For the text-containing cell, return its midpoint in (x, y) coordinate format. 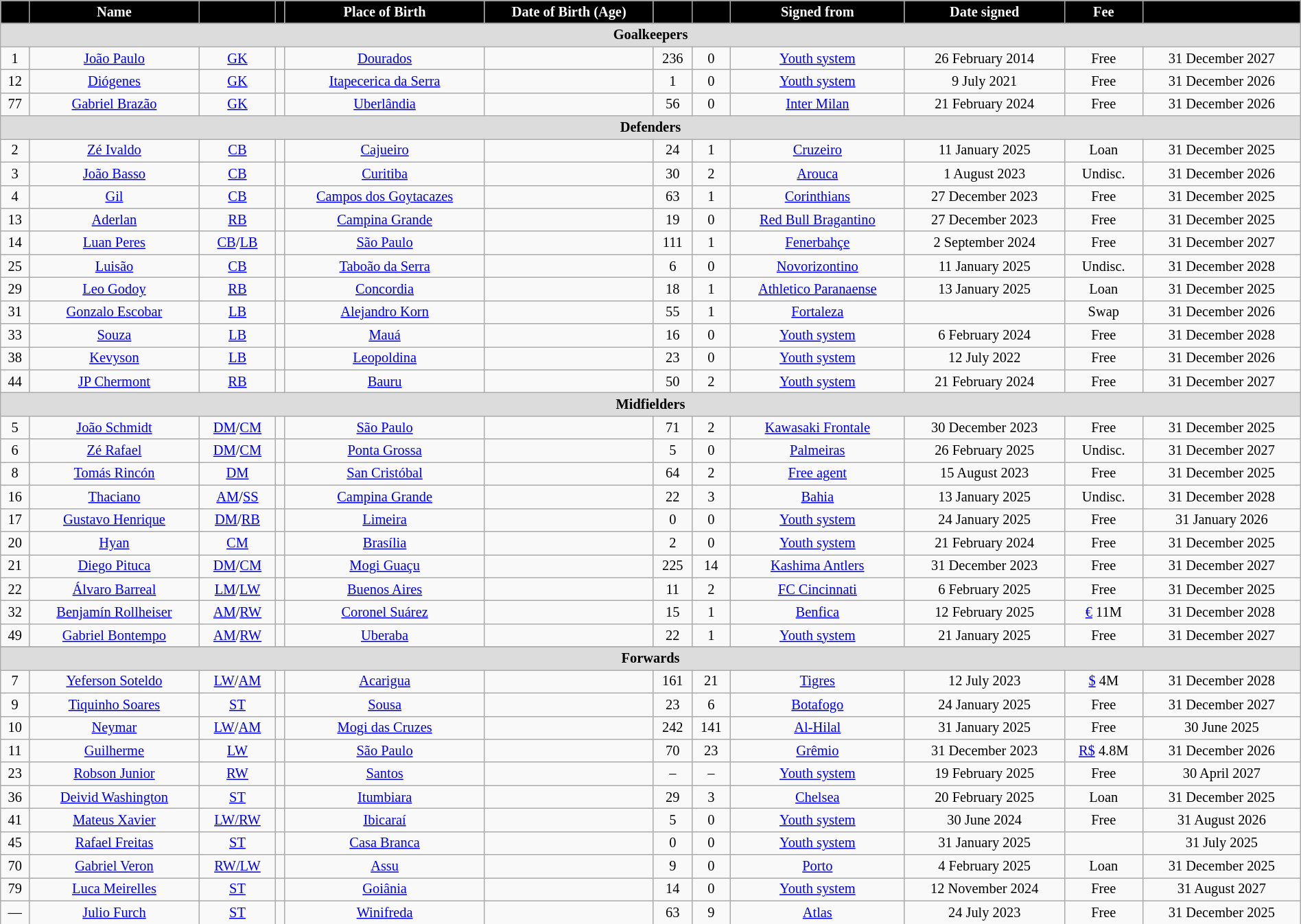
Place of Birth (384, 12)
San Cristóbal (384, 473)
Corinthians (817, 197)
55 (672, 312)
Porto (817, 866)
Gabriel Bontempo (115, 635)
26 February 2025 (984, 451)
Deivid Washington (115, 797)
Campos dos Goytacazes (384, 197)
Signed from (817, 12)
79 (15, 889)
12 (15, 81)
6 February 2024 (984, 335)
João Basso (115, 174)
45 (15, 843)
Winifreda (384, 912)
64 (672, 473)
21 January 2025 (984, 635)
6 February 2025 (984, 589)
Limeira (384, 520)
LM/LW (237, 589)
Gil (115, 197)
Uberlândia (384, 104)
DM/RB (237, 520)
Benfica (817, 612)
Neymar (115, 728)
18 (672, 289)
Itumbiara (384, 797)
Yeferson Soteldo (115, 681)
12 November 2024 (984, 889)
RW (237, 774)
Luisão (115, 266)
242 (672, 728)
Kashima Antlers (817, 566)
Botafogo (817, 704)
Benjamín Rollheiser (115, 612)
41 (15, 820)
Zé Ivaldo (115, 150)
30 June 2024 (984, 820)
Itapecerica da Serra (384, 81)
Álvaro Barreal (115, 589)
Mauá (384, 335)
15 August 2023 (984, 473)
Thaciano (115, 497)
Gonzalo Escobar (115, 312)
Tomás Rincón (115, 473)
30 June 2025 (1222, 728)
20 February 2025 (984, 797)
236 (672, 58)
8 (15, 473)
4 February 2025 (984, 866)
Inter Milan (817, 104)
19 February 2025 (984, 774)
LW (237, 750)
Tiquinho Soares (115, 704)
24 July 2023 (984, 912)
31 January 2026 (1222, 520)
Fenerbahçe (817, 243)
24 (672, 150)
Luca Meirelles (115, 889)
111 (672, 243)
Diógenes (115, 81)
9 July 2021 (984, 81)
Bauru (384, 381)
50 (672, 381)
7 (15, 681)
31 July 2025 (1222, 843)
Sousa (384, 704)
João Paulo (115, 58)
20 (15, 543)
Acarigua (384, 681)
33 (15, 335)
2 September 2024 (984, 243)
Goalkeepers (650, 35)
Midfielders (650, 404)
RW/LW (237, 866)
Kawasaki Frontale (817, 427)
Assu (384, 866)
30 April 2027 (1222, 774)
Gustavo Henrique (115, 520)
Free agent (817, 473)
Gabriel Veron (115, 866)
Fortaleza (817, 312)
161 (672, 681)
Novorizontino (817, 266)
Tigres (817, 681)
Mogi das Cruzes (384, 728)
25 (15, 266)
30 (672, 174)
Fee (1103, 12)
Dourados (384, 58)
Souza (115, 335)
1 August 2023 (984, 174)
Diego Pituca (115, 566)
10 (15, 728)
CB/LB (237, 243)
Kevyson (115, 358)
Atlas (817, 912)
João Schmidt (115, 427)
Aderlan (115, 220)
Robson Junior (115, 774)
R$ 4.8M (1103, 750)
Athletico Paranaense (817, 289)
Brasília (384, 543)
Alejandro Korn (384, 312)
JP Chermont (115, 381)
Ibicaraí (384, 820)
Casa Branca (384, 843)
32 (15, 612)
77 (15, 104)
30 December 2023 (984, 427)
Swap (1103, 312)
12 July 2022 (984, 358)
Red Bull Bragantino (817, 220)
71 (672, 427)
Leo Godoy (115, 289)
€ 11M (1103, 612)
13 (15, 220)
Curitiba (384, 174)
Ponta Grossa (384, 451)
31 August 2027 (1222, 889)
Date signed (984, 12)
Goiânia (384, 889)
Mateus Xavier (115, 820)
Zé Rafael (115, 451)
12 February 2025 (984, 612)
36 (15, 797)
Cruzeiro (817, 150)
Forwards (650, 659)
DM (237, 473)
44 (15, 381)
225 (672, 566)
49 (15, 635)
Julio Furch (115, 912)
Guilherme (115, 750)
Palmeiras (817, 451)
Bahia (817, 497)
$ 4M (1103, 681)
Defenders (650, 128)
Name (115, 12)
Santos (384, 774)
Arouca (817, 174)
LW/RW (237, 820)
CM (237, 543)
Concordia (384, 289)
Grêmio (817, 750)
15 (672, 612)
— (15, 912)
AM/SS (237, 497)
12 July 2023 (984, 681)
Cajueiro (384, 150)
Hyan (115, 543)
31 August 2026 (1222, 820)
Coronel Suárez (384, 612)
26 February 2014 (984, 58)
Uberaba (384, 635)
FC Cincinnati (817, 589)
56 (672, 104)
Gabriel Brazão (115, 104)
141 (711, 728)
Rafael Freitas (115, 843)
38 (15, 358)
Luan Peres (115, 243)
Buenos Aires (384, 589)
Taboão da Serra (384, 266)
19 (672, 220)
Al-Hilal (817, 728)
Leopoldina (384, 358)
Mogi Guaçu (384, 566)
4 (15, 197)
31 (15, 312)
Chelsea (817, 797)
17 (15, 520)
Date of Birth (Age) (569, 12)
